Determine the [x, y] coordinate at the center of the cell enclosing the given text.  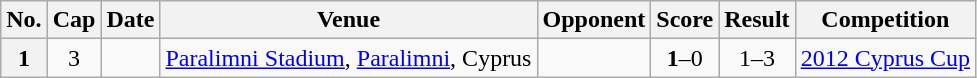
Score [685, 20]
Opponent [594, 20]
Paralimni Stadium, Paralimni, Cyprus [348, 58]
Competition [885, 20]
3 [74, 58]
No. [24, 20]
2012 Cyprus Cup [885, 58]
Cap [74, 20]
1–0 [685, 58]
Venue [348, 20]
1–3 [757, 58]
1 [24, 58]
Date [130, 20]
Result [757, 20]
